Extract the [x, y] coordinate from the center of the cell holding the provided text.  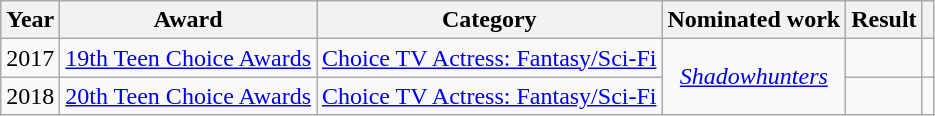
Category [488, 20]
Year [30, 20]
Award [188, 20]
Result [884, 20]
2017 [30, 58]
Nominated work [754, 20]
19th Teen Choice Awards [188, 58]
Shadowhunters [754, 77]
2018 [30, 96]
20th Teen Choice Awards [188, 96]
